Return the [x, y] coordinate for the center point of the cell that contains the specified text.  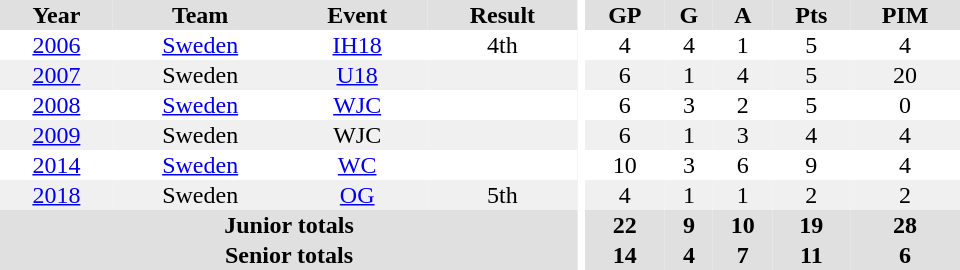
2009 [56, 135]
14 [625, 255]
Senior totals [289, 255]
G [689, 15]
Result [502, 15]
19 [812, 225]
Junior totals [289, 225]
2007 [56, 75]
2018 [56, 195]
A [743, 15]
20 [905, 75]
28 [905, 225]
7 [743, 255]
2008 [56, 105]
2014 [56, 165]
0 [905, 105]
Year [56, 15]
OG [358, 195]
IH18 [358, 45]
4th [502, 45]
GP [625, 15]
22 [625, 225]
Pts [812, 15]
2006 [56, 45]
WC [358, 165]
5th [502, 195]
11 [812, 255]
Event [358, 15]
PIM [905, 15]
Team [200, 15]
U18 [358, 75]
